For the text-containing cell, return its midpoint in (x, y) coordinate format. 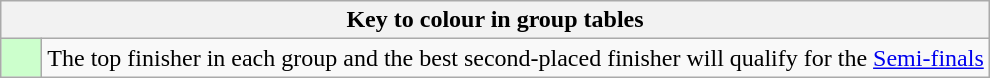
Key to colour in group tables (496, 20)
The top finisher in each group and the best second-placed finisher will qualify for the Semi-finals (516, 58)
